Capture the cell that displays the provided text and extract its [x, y] central coordinate. 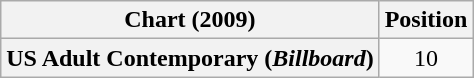
Chart (2009) [190, 20]
10 [426, 58]
Position [426, 20]
US Adult Contemporary (Billboard) [190, 58]
